Output the [X, Y] coordinate of the center of the cell containing the given text.  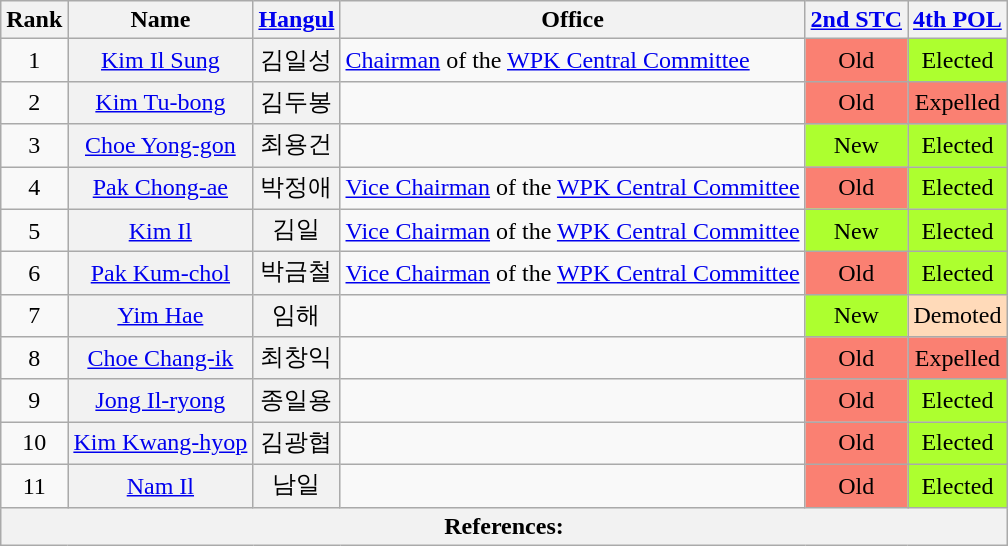
김일 [296, 230]
4th POL [958, 20]
임해 [296, 316]
Pak Chong-ae [160, 188]
남일 [296, 486]
5 [34, 230]
3 [34, 146]
Kim Il [160, 230]
Choe Yong-gon [160, 146]
Demoted [958, 316]
6 [34, 274]
8 [34, 358]
Nam Il [160, 486]
11 [34, 486]
Name [160, 20]
김광협 [296, 444]
References: [504, 526]
Yim Hae [160, 316]
Chairman of the WPK Central Committee [572, 60]
Kim Tu-bong [160, 102]
1 [34, 60]
Choe Chang-ik [160, 358]
김두봉 [296, 102]
박금철 [296, 274]
Kim Kwang-hyop [160, 444]
2nd STC [856, 20]
2 [34, 102]
김일성 [296, 60]
Jong Il-ryong [160, 400]
종일용 [296, 400]
박정애 [296, 188]
최용건 [296, 146]
Kim Il Sung [160, 60]
9 [34, 400]
최창익 [296, 358]
4 [34, 188]
Pak Kum-chol [160, 274]
Office [572, 20]
7 [34, 316]
Hangul [296, 20]
Rank [34, 20]
10 [34, 444]
